Search for the cell housing the specified text and yield its (x, y) center coordinate. 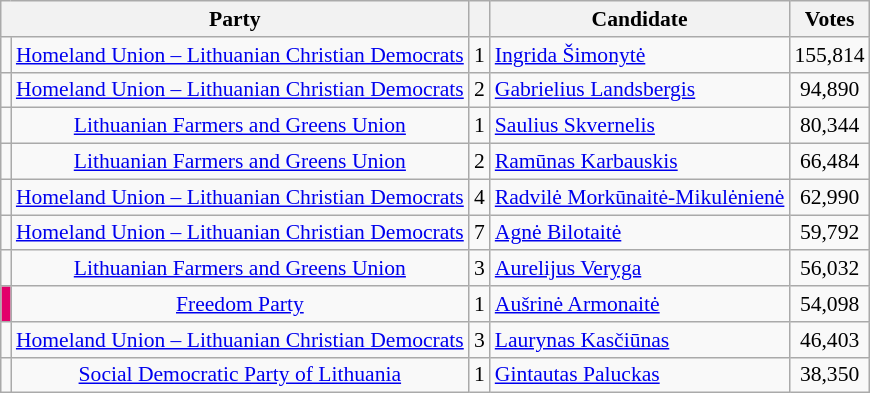
Agnė Bilotaitė (640, 233)
Candidate (640, 19)
Freedom Party (240, 304)
62,990 (829, 197)
Aušrinė Armonaitė (640, 304)
Gabrielius Landsbergis (640, 90)
80,344 (829, 126)
59,792 (829, 233)
Saulius Skvernelis (640, 126)
Ingrida Šimonytė (640, 55)
155,814 (829, 55)
66,484 (829, 162)
56,032 (829, 269)
46,403 (829, 340)
4 (480, 197)
Aurelijus Veryga (640, 269)
Party (235, 19)
Votes (829, 19)
38,350 (829, 375)
7 (480, 233)
Ramūnas Karbauskis (640, 162)
94,890 (829, 90)
Radvilė Morkūnaitė-Mikulėnienė (640, 197)
Gintautas Paluckas (640, 375)
Laurynas Kasčiūnas (640, 340)
54,098 (829, 304)
Social Democratic Party of Lithuania (240, 375)
